Detect which cell encompasses the target text, then output its (x, y) center coordinate. 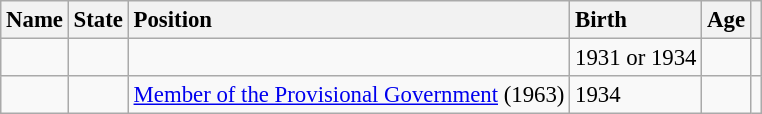
Age (726, 20)
State (98, 20)
1934 (636, 95)
Member of the Provisional Government (1963) (348, 95)
Birth (636, 20)
Name (35, 20)
1931 or 1934 (636, 58)
Position (348, 20)
